Find where the given text appears and provide that cell's center as [x, y] coordinate. 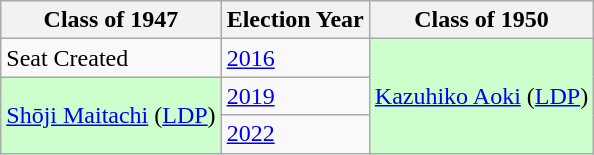
2019 [295, 96]
2016 [295, 58]
Seat Created [111, 58]
Shōji Maitachi (LDP) [111, 115]
Class of 1947 [111, 20]
Election Year [295, 20]
Class of 1950 [481, 20]
2022 [295, 134]
Kazuhiko Aoki (LDP) [481, 96]
